Return the (x, y) coordinate for the center point of the cell that contains the specified text.  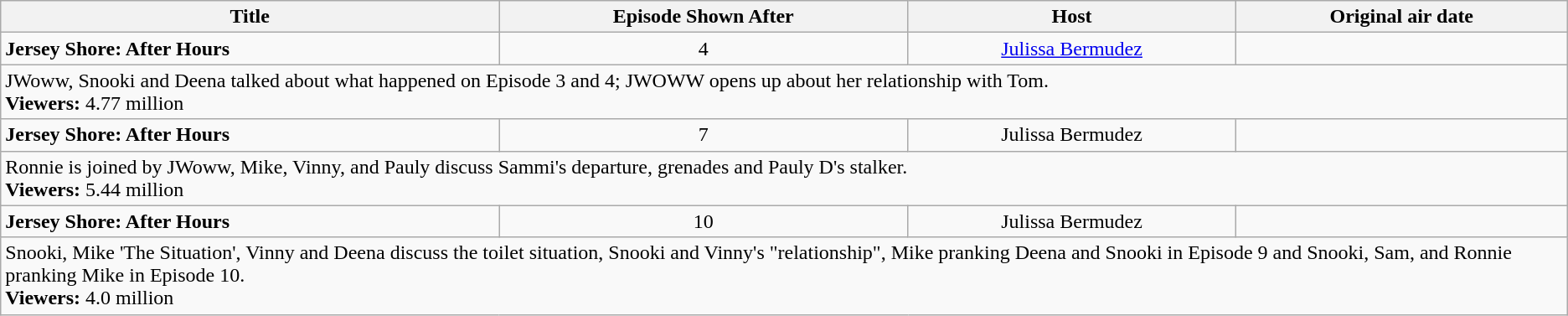
10 (704, 221)
JWoww, Snooki and Deena talked about what happened on Episode 3 and 4; JWOWW opens up about her relationship with Tom.Viewers: 4.77 million (784, 92)
7 (704, 135)
Ronnie is joined by JWoww, Mike, Vinny, and Pauly discuss Sammi's departure, grenades and Pauly D's stalker.Viewers: 5.44 million (784, 178)
Original air date (1401, 17)
Title (250, 17)
Episode Shown After (704, 17)
Host (1072, 17)
4 (704, 49)
